Return (x, y) of the center of cell containing provided text 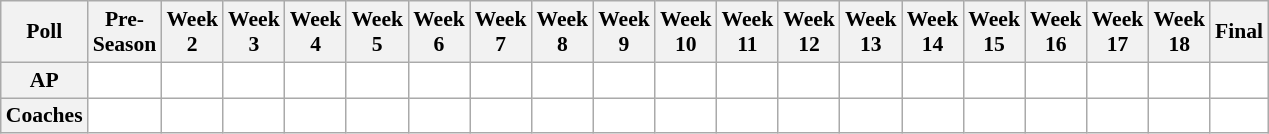
Pre-Season (125, 32)
Week4 (316, 32)
Final (1239, 32)
Week17 (1118, 32)
Week13 (871, 32)
Week7 (501, 32)
AP (44, 80)
Week18 (1179, 32)
Poll (44, 32)
Week10 (686, 32)
Week2 (192, 32)
Coaches (44, 116)
Week15 (994, 32)
Week12 (809, 32)
Week9 (624, 32)
Week6 (439, 32)
Week3 (254, 32)
Week11 (748, 32)
Week8 (562, 32)
Week16 (1056, 32)
Week14 (933, 32)
Week5 (377, 32)
